Search for the cell housing the specified text and yield its (X, Y) center coordinate. 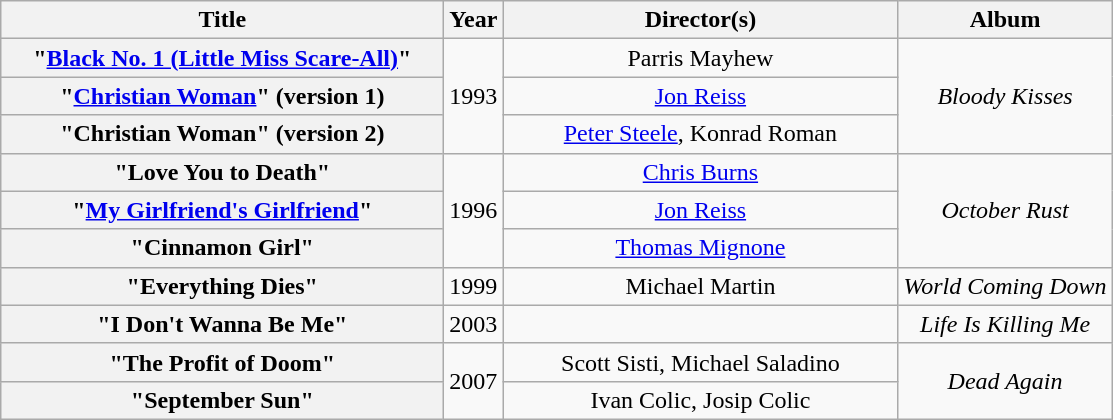
Title (222, 20)
World Coming Down (1005, 286)
"Cinnamon Girl" (222, 248)
2003 (474, 324)
Peter Steele, Konrad Roman (700, 134)
"The Profit of Doom" (222, 362)
Thomas Mignone (700, 248)
"Everything Dies" (222, 286)
"Christian Woman" (version 1) (222, 96)
1993 (474, 96)
"My Girlfriend's Girlfriend" (222, 210)
Ivan Colic, Josip Colic (700, 400)
Life Is Killing Me (1005, 324)
1999 (474, 286)
Dead Again (1005, 381)
Album (1005, 20)
Director(s) (700, 20)
Michael Martin (700, 286)
Bloody Kisses (1005, 96)
1996 (474, 210)
October Rust (1005, 210)
Chris Burns (700, 172)
Scott Sisti, Michael Saladino (700, 362)
"September Sun" (222, 400)
"Christian Woman" (version 2) (222, 134)
2007 (474, 381)
"Love You to Death" (222, 172)
"Black No. 1 (Little Miss Scare-All)" (222, 58)
Parris Mayhew (700, 58)
"I Don't Wanna Be Me" (222, 324)
Year (474, 20)
